Find where the given text appears and provide that cell's center as [X, Y] coordinate. 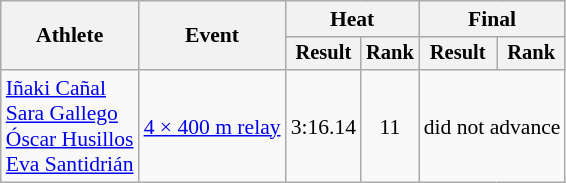
Event [212, 36]
Final [492, 19]
did not advance [492, 126]
Heat [352, 19]
11 [390, 126]
Athlete [70, 36]
4 × 400 m relay [212, 126]
Iñaki CañalSara GallegoÓscar HusillosEva Santidrián [70, 126]
3:16.14 [324, 126]
